Return [x, y] of the center of cell containing provided text 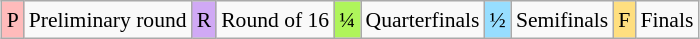
Finals [666, 20]
R [204, 20]
Round of 16 [275, 20]
P [13, 20]
Quarterfinals [422, 20]
½ [498, 20]
Semifinals [562, 20]
Preliminary round [108, 20]
F [624, 20]
¼ [347, 20]
